Output the (x, y) coordinate of the center of the cell containing the given text.  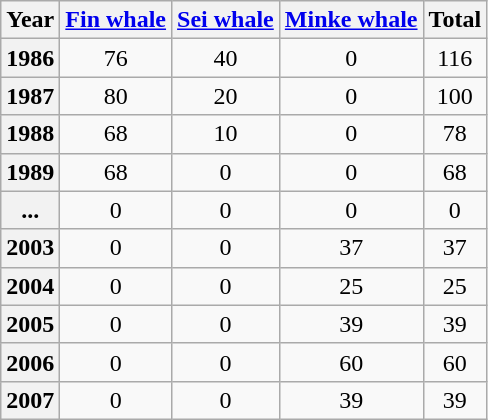
76 (116, 58)
100 (455, 96)
40 (226, 58)
Total (455, 20)
20 (226, 96)
2007 (30, 400)
116 (455, 58)
Year (30, 20)
1987 (30, 96)
2003 (30, 248)
Minke whale (351, 20)
2005 (30, 324)
78 (455, 134)
1988 (30, 134)
Fin whale (116, 20)
2006 (30, 362)
80 (116, 96)
1989 (30, 172)
10 (226, 134)
Sei whale (226, 20)
... (30, 210)
2004 (30, 286)
1986 (30, 58)
